From the cell containing the given text, extract its center point as (x, y) coordinate. 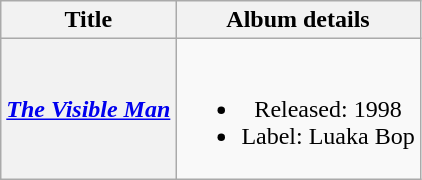
The Visible Man (88, 109)
Released: 1998Label: Luaka Bop (298, 109)
Album details (298, 20)
Title (88, 20)
